Identify which cell holds the provided text, then report its [X, Y] central coordinate. 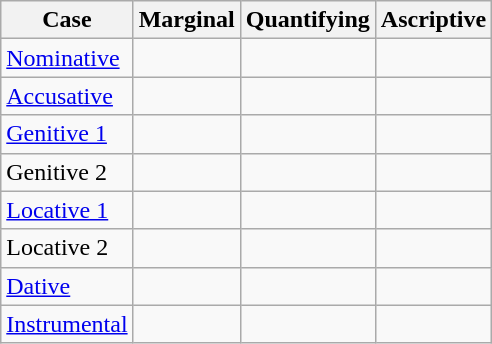
Quantifying [308, 20]
Case [67, 20]
Marginal [186, 20]
Accusative [67, 96]
Locative 2 [67, 248]
Dative [67, 286]
Locative 1 [67, 210]
Nominative [67, 58]
Ascriptive [433, 20]
Genitive 1 [67, 134]
Instrumental [67, 324]
Genitive 2 [67, 172]
